Identify which cell holds the provided text, then report its (X, Y) central coordinate. 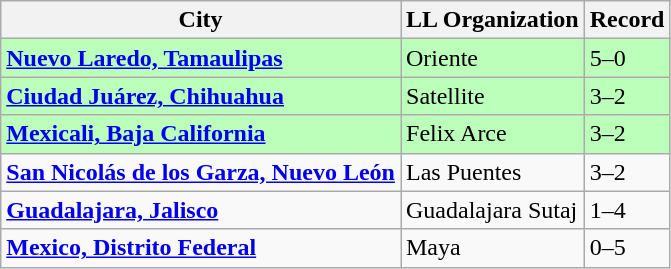
Guadalajara, Jalisco (201, 210)
Oriente (492, 58)
Maya (492, 248)
Satellite (492, 96)
Guadalajara Sutaj (492, 210)
5–0 (627, 58)
0–5 (627, 248)
Ciudad Juárez, Chihuahua (201, 96)
Nuevo Laredo, Tamaulipas (201, 58)
LL Organization (492, 20)
City (201, 20)
Felix Arce (492, 134)
Mexicali, Baja California (201, 134)
Mexico, Distrito Federal (201, 248)
1–4 (627, 210)
San Nicolás de los Garza, Nuevo León (201, 172)
Record (627, 20)
Las Puentes (492, 172)
